From the cell containing the given text, extract its center point as (X, Y) coordinate. 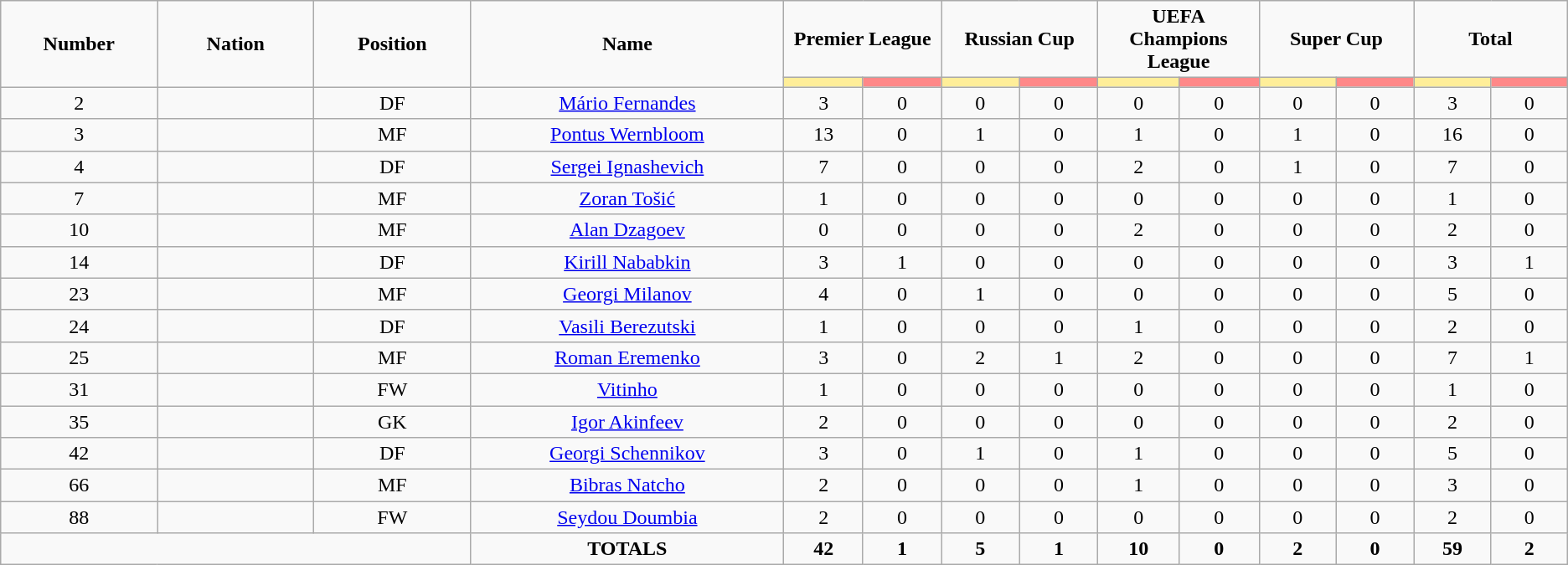
Super Cup (1337, 39)
35 (79, 421)
31 (79, 389)
Seydou Doumbia (627, 517)
TOTALS (627, 549)
Mário Fernandes (627, 103)
Name (627, 44)
Position (392, 44)
Sergei Ignashevich (627, 167)
Kirill Nababkin (627, 262)
Number (79, 44)
Georgi Schennikov (627, 454)
Igor Akinfeev (627, 421)
Total (1491, 39)
Pontus Wernbloom (627, 135)
Georgi Milanov (627, 294)
Alan Dzagoev (627, 230)
66 (79, 485)
88 (79, 517)
Nation (236, 44)
59 (1452, 549)
Premier League (863, 39)
Vasili Berezutski (627, 326)
Roman Eremenko (627, 357)
24 (79, 326)
Zoran Tošić (627, 198)
23 (79, 294)
Bibras Natcho (627, 485)
UEFA Champions League (1179, 39)
Vitinho (627, 389)
14 (79, 262)
Russian Cup (1020, 39)
GK (392, 421)
13 (823, 135)
16 (1452, 135)
25 (79, 357)
